Determine the (X, Y) coordinate at the center of the cell enclosing the given text.  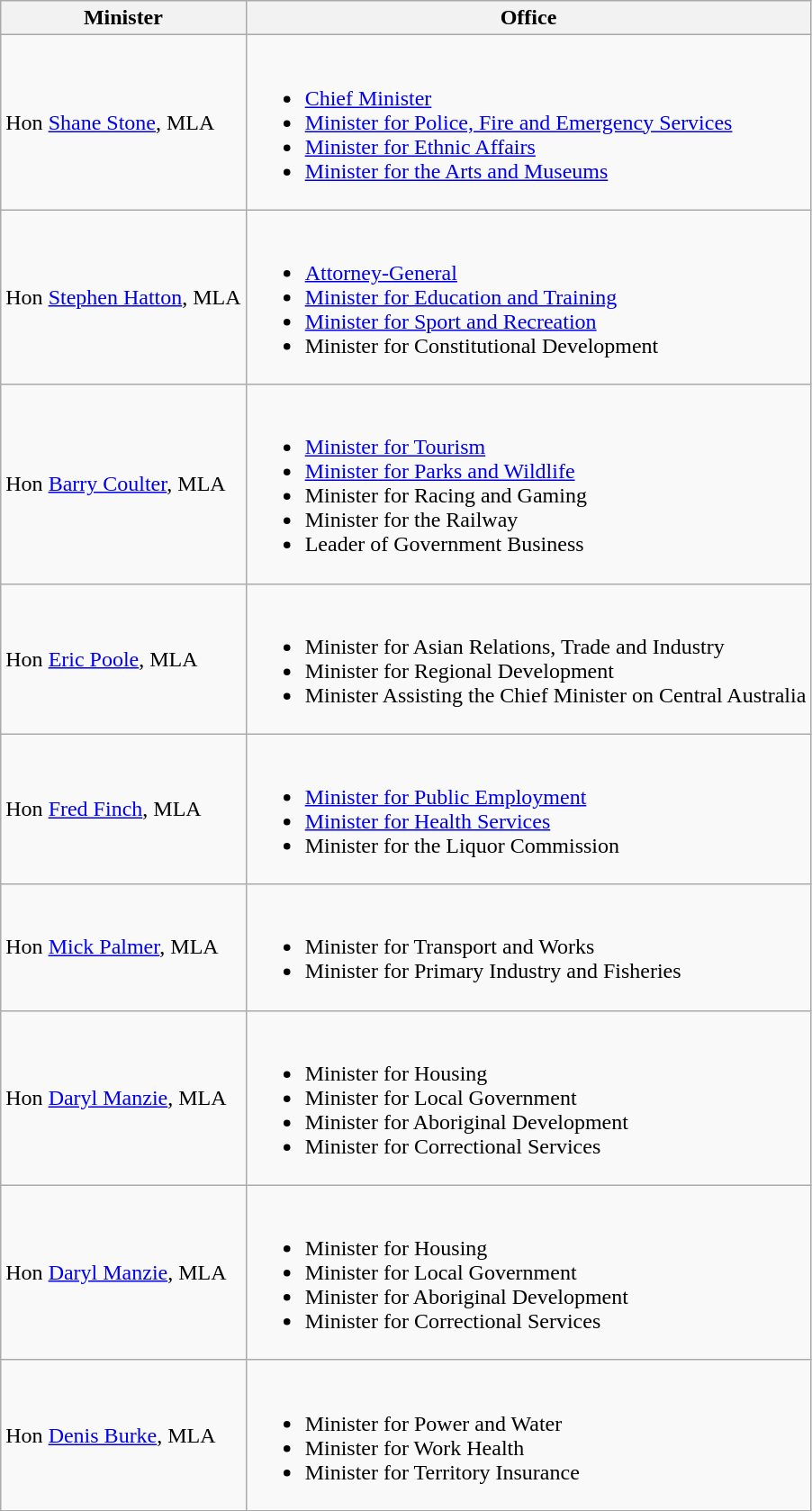
Minister for Power and WaterMinister for Work HealthMinister for Territory Insurance (528, 1435)
Minister for Asian Relations, Trade and IndustryMinister for Regional DevelopmentMinister Assisting the Chief Minister on Central Australia (528, 659)
Attorney-GeneralMinister for Education and TrainingMinister for Sport and RecreationMinister for Constitutional Development (528, 297)
Hon Fred Finch, MLA (123, 809)
Hon Eric Poole, MLA (123, 659)
Minister for Transport and WorksMinister for Primary Industry and Fisheries (528, 947)
Hon Mick Palmer, MLA (123, 947)
Hon Shane Stone, MLA (123, 122)
Hon Stephen Hatton, MLA (123, 297)
Hon Denis Burke, MLA (123, 1435)
Minister (123, 18)
Minister for Public EmploymentMinister for Health ServicesMinister for the Liquor Commission (528, 809)
Office (528, 18)
Chief MinisterMinister for Police, Fire and Emergency ServicesMinister for Ethnic AffairsMinister for the Arts and Museums (528, 122)
Hon Barry Coulter, MLA (123, 484)
Minister for TourismMinister for Parks and WildlifeMinister for Racing and GamingMinister for the RailwayLeader of Government Business (528, 484)
